Find where the given text appears and provide that cell's center as [X, Y] coordinate. 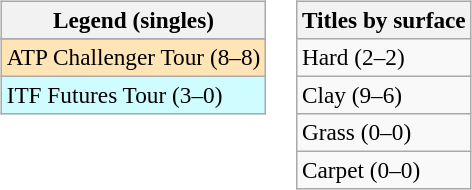
Hard (2–2) [384, 57]
Titles by surface [384, 20]
ITF Futures Tour (3–0) [133, 95]
Legend (singles) [133, 20]
Grass (0–0) [384, 133]
Carpet (0–0) [384, 171]
Clay (9–6) [384, 95]
ATP Challenger Tour (8–8) [133, 57]
